Detect which cell encompasses the target text, then output its (X, Y) center coordinate. 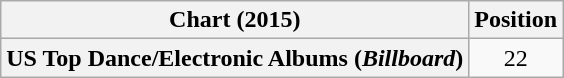
Chart (2015) (235, 20)
US Top Dance/Electronic Albums (Billboard) (235, 58)
Position (516, 20)
22 (516, 58)
